From the cell containing the given text, extract its center point as (x, y) coordinate. 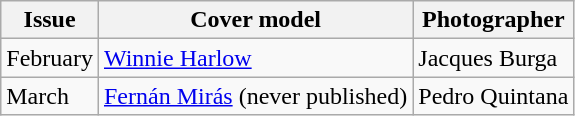
Cover model (255, 20)
Winnie Harlow (255, 58)
Fernán Mirás (never published) (255, 96)
Jacques Burga (494, 58)
Photographer (494, 20)
February (50, 58)
Pedro Quintana (494, 96)
Issue (50, 20)
March (50, 96)
